Return the (x, y) coordinate for the center point of the cell that contains the specified text.  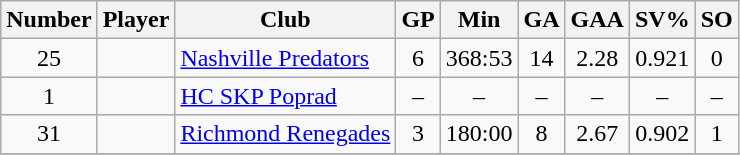
3 (418, 134)
180:00 (479, 134)
SO (716, 20)
GAA (597, 20)
6 (418, 58)
GP (418, 20)
0 (716, 58)
Min (479, 20)
25 (49, 58)
31 (49, 134)
Number (49, 20)
HC SKP Poprad (286, 96)
0.921 (662, 58)
Player (136, 20)
368:53 (479, 58)
14 (542, 58)
Richmond Renegades (286, 134)
GA (542, 20)
Club (286, 20)
0.902 (662, 134)
2.28 (597, 58)
SV% (662, 20)
2.67 (597, 134)
Nashville Predators (286, 58)
8 (542, 134)
